Capture the cell that displays the provided text and extract its [x, y] central coordinate. 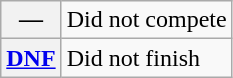
— [31, 20]
Did not finish [146, 58]
Did not compete [146, 20]
DNF [31, 58]
